Scan for the cell matching the given text and deliver its (x, y) coordinate at center. 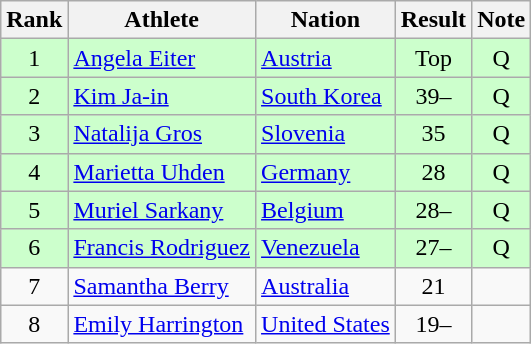
Germany (326, 172)
Angela Eiter (162, 58)
Austria (326, 58)
Note (502, 20)
Muriel Sarkany (162, 210)
Result (433, 20)
Australia (326, 286)
Marietta Uhden (162, 172)
19– (433, 324)
Samantha Berry (162, 286)
Kim Ja-in (162, 96)
39– (433, 96)
Belgium (326, 210)
United States (326, 324)
South Korea (326, 96)
28 (433, 172)
35 (433, 134)
28– (433, 210)
5 (34, 210)
4 (34, 172)
Rank (34, 20)
6 (34, 248)
3 (34, 134)
Francis Rodriguez (162, 248)
7 (34, 286)
Emily Harrington (162, 324)
Top (433, 58)
21 (433, 286)
Natalija Gros (162, 134)
Slovenia (326, 134)
2 (34, 96)
Athlete (162, 20)
Venezuela (326, 248)
8 (34, 324)
Nation (326, 20)
1 (34, 58)
27– (433, 248)
